Return the [x, y] coordinate for the center point of the cell that contains the specified text.  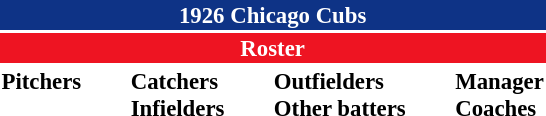
Roster [272, 48]
1926 Chicago Cubs [272, 15]
